Detect which cell encompasses the target text, then output its (X, Y) center coordinate. 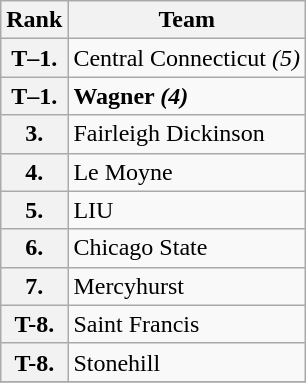
5. (34, 210)
Team (187, 20)
Chicago State (187, 248)
Central Connecticut (5) (187, 58)
4. (34, 172)
Le Moyne (187, 172)
Rank (34, 20)
6. (34, 248)
Fairleigh Dickinson (187, 134)
Mercyhurst (187, 286)
Stonehill (187, 362)
3. (34, 134)
LIU (187, 210)
Wagner (4) (187, 96)
7. (34, 286)
Saint Francis (187, 324)
